Determine the [X, Y] coordinate at the center of the cell enclosing the given text.  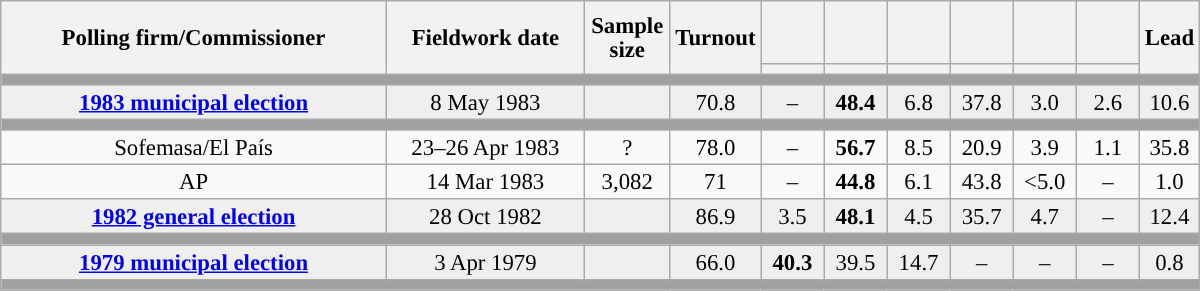
8.5 [918, 148]
66.0 [716, 262]
AP [194, 182]
0.8 [1169, 262]
86.9 [716, 218]
1979 municipal election [194, 262]
1.1 [1108, 148]
10.6 [1169, 102]
44.8 [856, 182]
43.8 [982, 182]
Polling firm/Commissioner [194, 38]
70.8 [716, 102]
4.5 [918, 218]
39.5 [856, 262]
<5.0 [1044, 182]
35.8 [1169, 148]
37.8 [982, 102]
1.0 [1169, 182]
Sample size [627, 38]
3.5 [792, 218]
Lead [1169, 38]
78.0 [716, 148]
35.7 [982, 218]
1982 general election [194, 218]
28 Oct 1982 [485, 218]
14.7 [918, 262]
Sofemasa/El País [194, 148]
48.4 [856, 102]
3.9 [1044, 148]
6.1 [918, 182]
3.0 [1044, 102]
3 Apr 1979 [485, 262]
1983 municipal election [194, 102]
Turnout [716, 38]
4.7 [1044, 218]
2.6 [1108, 102]
56.7 [856, 148]
20.9 [982, 148]
14 Mar 1983 [485, 182]
Fieldwork date [485, 38]
12.4 [1169, 218]
23–26 Apr 1983 [485, 148]
3,082 [627, 182]
6.8 [918, 102]
40.3 [792, 262]
? [627, 148]
71 [716, 182]
8 May 1983 [485, 102]
48.1 [856, 218]
